Capture the cell that displays the provided text and extract its (x, y) central coordinate. 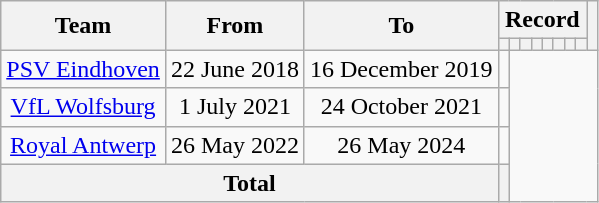
From (234, 26)
22 June 2018 (234, 69)
26 May 2022 (234, 145)
PSV Eindhoven (84, 69)
26 May 2024 (401, 145)
Record (542, 20)
16 December 2019 (401, 69)
Total (250, 183)
VfL Wolfsburg (84, 107)
Royal Antwerp (84, 145)
1 July 2021 (234, 107)
24 October 2021 (401, 107)
To (401, 26)
Team (84, 26)
